Find where the given text appears and provide that cell's center as [x, y] coordinate. 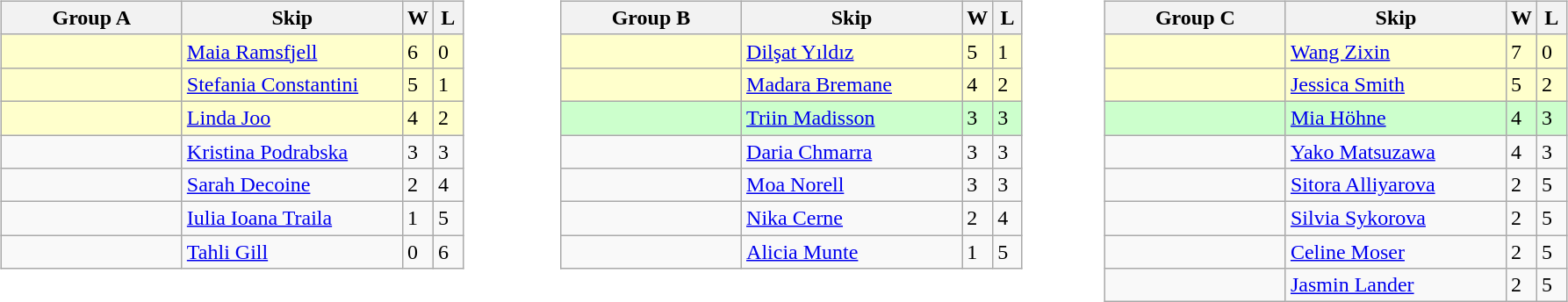
Dilşat Yıldız [852, 51]
Moa Norell [852, 185]
Yako Matsuzawa [1396, 152]
Linda Joo [291, 118]
Maia Ramsfjell [291, 51]
Sarah Decoine [291, 185]
Group B [651, 18]
Daria Chmarra [852, 152]
Iulia Ioana Traila [291, 219]
Jessica Smith [1396, 84]
Alicia Munte [852, 252]
Silvia Sykorova [1396, 219]
Wang Zixin [1396, 51]
Madara Bremane [852, 84]
Stefania Constantini [291, 84]
Group C [1195, 18]
Jasmin Lander [1396, 285]
Group A [91, 18]
Mia Höhne [1396, 118]
Celine Moser [1396, 252]
Tahli Gill [291, 252]
Nika Cerne [852, 219]
Kristina Podrabska [291, 152]
7 [1521, 51]
Sitora Alliyarova [1396, 185]
Triin Madisson [852, 118]
